For the text-containing cell, return its midpoint in (X, Y) coordinate format. 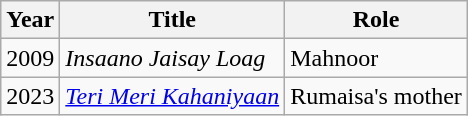
Year (30, 20)
Role (376, 20)
Rumaisa's mother (376, 96)
2009 (30, 58)
Insaano Jaisay Loag (172, 58)
Title (172, 20)
Teri Meri Kahaniyaan (172, 96)
Mahnoor (376, 58)
2023 (30, 96)
